Locate the cell with the specified text and output its [x, y] center coordinate. 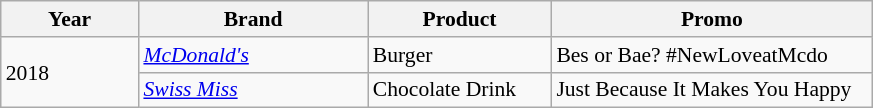
Year [70, 19]
2018 [70, 72]
Just Because It Makes You Happy [712, 90]
Burger [460, 55]
Promo [712, 19]
Brand [252, 19]
Bes or Bae? #NewLoveatMcdo [712, 55]
Chocolate Drink [460, 90]
Swiss Miss [252, 90]
McDonald's [252, 55]
Product [460, 19]
